Return [X, Y] of the center of cell containing provided text 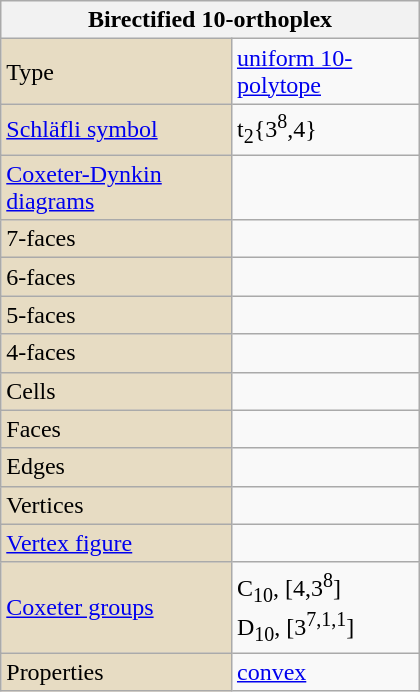
Birectified 10-orthoplex [210, 20]
6-faces [116, 277]
4-faces [116, 353]
Properties [116, 672]
Vertex figure [116, 543]
Vertices [116, 505]
Cells [116, 391]
convex [325, 672]
Schläfli symbol [116, 130]
Faces [116, 429]
t2{38,4} [325, 130]
C10, [4,38]D10, [37,1,1] [325, 608]
Coxeter-Dynkin diagrams [116, 188]
uniform 10-polytope [325, 72]
5-faces [116, 315]
Type [116, 72]
Coxeter groups [116, 608]
7-faces [116, 239]
Edges [116, 467]
